Determine the [X, Y] coordinate at the center of the cell enclosing the given text.  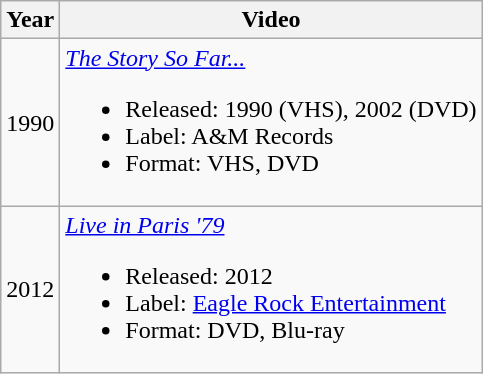
The Story So Far...Released: 1990 (VHS), 2002 (DVD)Label: A&M RecordsFormat: VHS, DVD [271, 122]
Year [30, 20]
2012 [30, 290]
Live in Paris '79Released: 2012Label: Eagle Rock EntertainmentFormat: DVD, Blu-ray [271, 290]
1990 [30, 122]
Video [271, 20]
